Provide the [X, Y] coordinate of the cell's center where the given text is located.  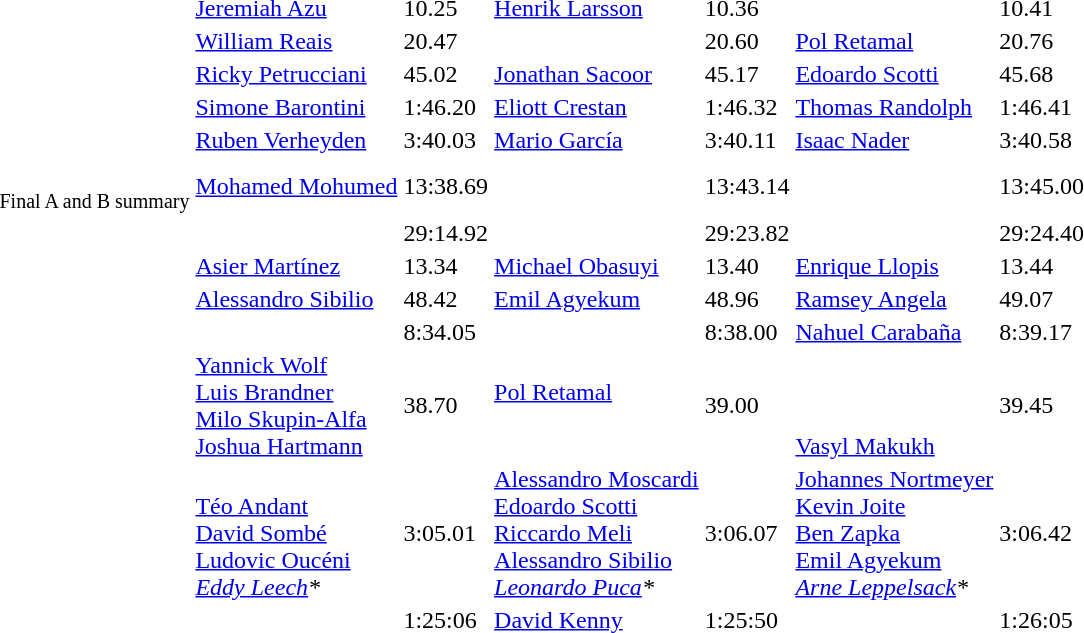
Michael Obasuyi [597, 266]
Nahuel Carabaña [894, 332]
38.70 [446, 406]
Thomas Randolph [894, 107]
8:38.00 [747, 332]
Jonathan Sacoor [597, 74]
3:40.11 [747, 140]
Ramsey Angela [894, 299]
8:34.05 [446, 332]
Vasyl Makukh [894, 406]
Ruben Verheyden [296, 140]
Ricky Petrucciani [296, 74]
13.34 [446, 266]
20.60 [747, 41]
Alessandro Sibilio [296, 299]
Emil Agyekum [597, 299]
Yannick WolfLuis BrandnerMilo Skupin-AlfaJoshua Hartmann [296, 406]
13.40 [747, 266]
Mario García [597, 140]
13:38.69 [446, 186]
Asier Martínez [296, 266]
39.00 [747, 406]
45.17 [747, 74]
Simone Barontini [296, 107]
Téo AndantDavid SombéLudovic OucéniEddy Leech* [296, 533]
48.42 [446, 299]
Johannes NortmeyerKevin JoiteBen ZapkaEmil AgyekumArne Leppelsack* [894, 533]
29:14.92 [446, 233]
48.96 [747, 299]
3:05.01 [446, 533]
1:46.20 [446, 107]
45.02 [446, 74]
Eliott Crestan [597, 107]
20.47 [446, 41]
Edoardo Scotti [894, 74]
Mohamed Mohumed [296, 186]
3:40.03 [446, 140]
3:06.07 [747, 533]
1:46.32 [747, 107]
29:23.82 [747, 233]
William Reais [296, 41]
Alessandro MoscardiEdoardo ScottiRiccardo MeliAlessandro SibilioLeonardo Puca* [597, 533]
13:43.14 [747, 186]
Isaac Nader [894, 140]
Enrique Llopis [894, 266]
